Provide the (X, Y) coordinate of the cell's center where the given text is located.  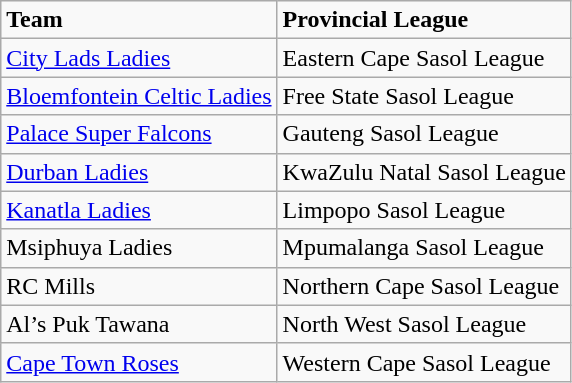
Eastern Cape Sasol League (424, 58)
Durban Ladies (139, 172)
Msiphuya Ladies (139, 248)
Cape Town Roses (139, 362)
Limpopo Sasol League (424, 210)
Bloemfontein Celtic Ladies (139, 96)
City Lads Ladies (139, 58)
Al’s Puk Tawana (139, 324)
Free State Sasol League (424, 96)
Palace Super Falcons (139, 134)
North West Sasol League (424, 324)
KwaZulu Natal Sasol League (424, 172)
Team (139, 20)
Western Cape Sasol League (424, 362)
Kanatla Ladies (139, 210)
Gauteng Sasol League (424, 134)
Northern Cape Sasol League (424, 286)
RC Mills (139, 286)
Mpumalanga Sasol League (424, 248)
Provincial League (424, 20)
